Provide the (X, Y) coordinate of the cell's center where the given text is located.  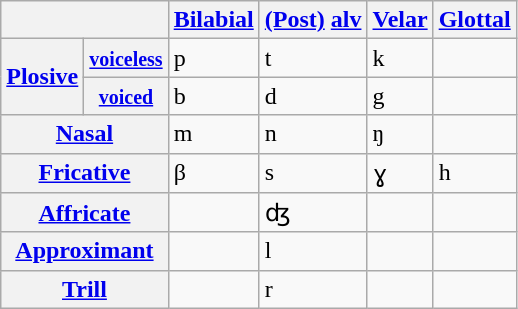
ɣ (400, 173)
n (313, 134)
β (214, 173)
t (313, 58)
b (214, 96)
Fricative (84, 173)
l (313, 251)
r (313, 289)
Bilabial (214, 20)
p (214, 58)
Plosive (42, 77)
(Post) alv (313, 20)
Nasal (84, 134)
Trill (84, 289)
Approximant (84, 251)
Glottal (474, 20)
m (214, 134)
s (313, 173)
g (400, 96)
Affricate (84, 213)
k (400, 58)
voiceless (126, 58)
h (474, 173)
d (313, 96)
ʤ (313, 213)
voiced (126, 96)
Velar (400, 20)
ŋ (400, 134)
